From the cell containing the given text, extract its center point as (x, y) coordinate. 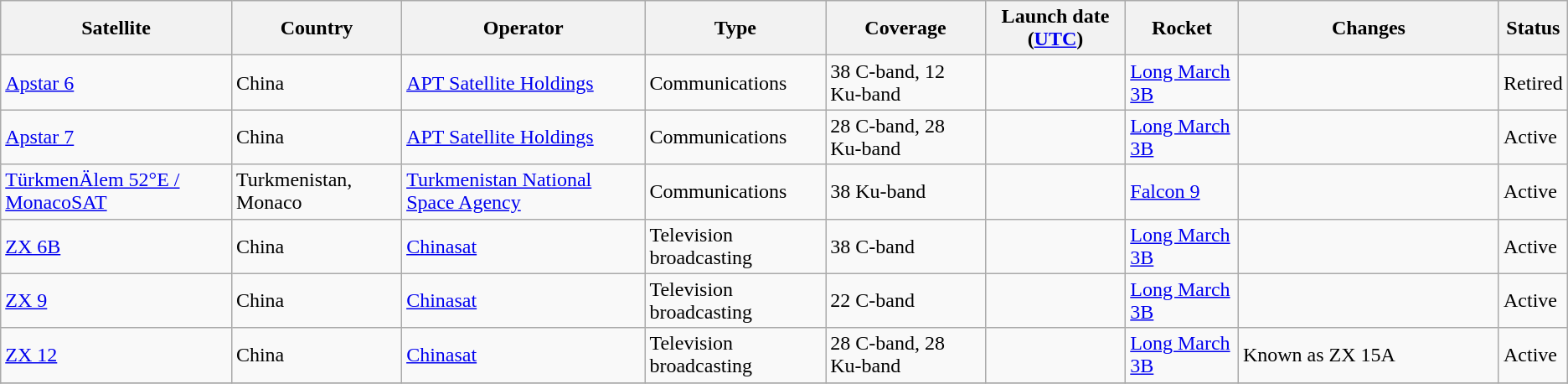
Coverage (905, 29)
38 C-band, 12 Ku-band (905, 82)
Launch date (UTC) (1055, 29)
Status (1533, 29)
Turkmenistan National Space Agency (524, 191)
Changes (1369, 29)
ZX 9 (116, 300)
22 C-band (905, 300)
ZX 12 (116, 355)
Known as ZX 15A (1369, 355)
Turkmenistan, Monaco (317, 191)
Satellite (116, 29)
Rocket (1183, 29)
Apstar 6 (116, 82)
ZX 6B (116, 246)
Type (735, 29)
38 Ku-band (905, 191)
Operator (524, 29)
38 C-band (905, 246)
TürkmenÄlem 52°E / MonacoSAT (116, 191)
Country (317, 29)
Retired (1533, 82)
Apstar 7 (116, 138)
Falcon 9 (1183, 191)
